Find where the given text appears and provide that cell's center as (x, y) coordinate. 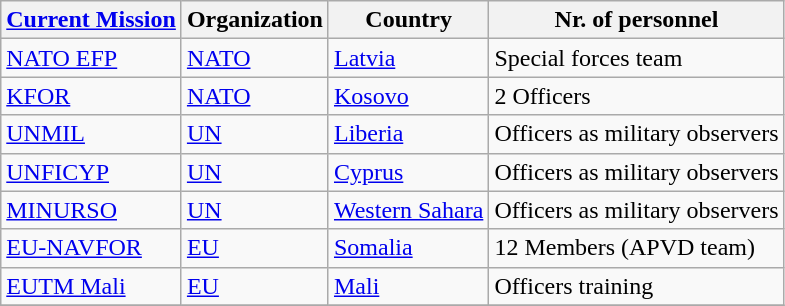
UNMIL (92, 134)
Current Mission (92, 20)
KFOR (92, 96)
2 Officers (636, 96)
MINURSO (92, 210)
Mali (408, 286)
Somalia (408, 248)
EU-NAVFOR (92, 248)
Western Sahara (408, 210)
Nr. of personnel (636, 20)
NATO EFP (92, 58)
Country (408, 20)
UNFICYP (92, 172)
EUTM Mali (92, 286)
Officers training (636, 286)
12 Members (APVD team) (636, 248)
Latvia (408, 58)
Liberia (408, 134)
Cyprus (408, 172)
Special forces team (636, 58)
Kosovo (408, 96)
Organization (254, 20)
